Capture the cell that displays the provided text and extract its [x, y] central coordinate. 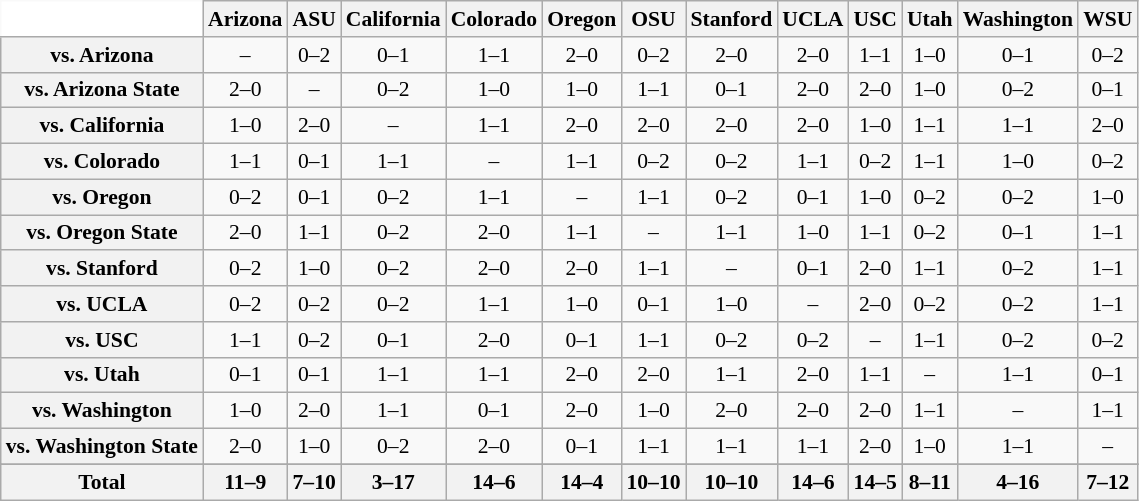
vs. Arizona State [102, 90]
USC [876, 19]
7–12 [1108, 482]
vs. Arizona [102, 55]
8–11 [930, 482]
vs. Utah [102, 375]
vs. Washington [102, 411]
vs. Oregon State [102, 233]
11–9 [245, 482]
Colorado [494, 19]
WSU [1108, 19]
vs. USC [102, 340]
Arizona [245, 19]
vs. UCLA [102, 304]
California [394, 19]
vs. Colorado [102, 162]
vs. Stanford [102, 269]
14–5 [876, 482]
OSU [653, 19]
Stanford [732, 19]
4–16 [1018, 482]
14–4 [582, 482]
Washington [1018, 19]
Utah [930, 19]
ASU [314, 19]
vs. Oregon [102, 197]
Total [102, 482]
UCLA [812, 19]
Oregon [582, 19]
vs. Washington State [102, 447]
vs. California [102, 126]
7–10 [314, 482]
3–17 [394, 482]
